Search for the cell housing the specified text and yield its (X, Y) center coordinate. 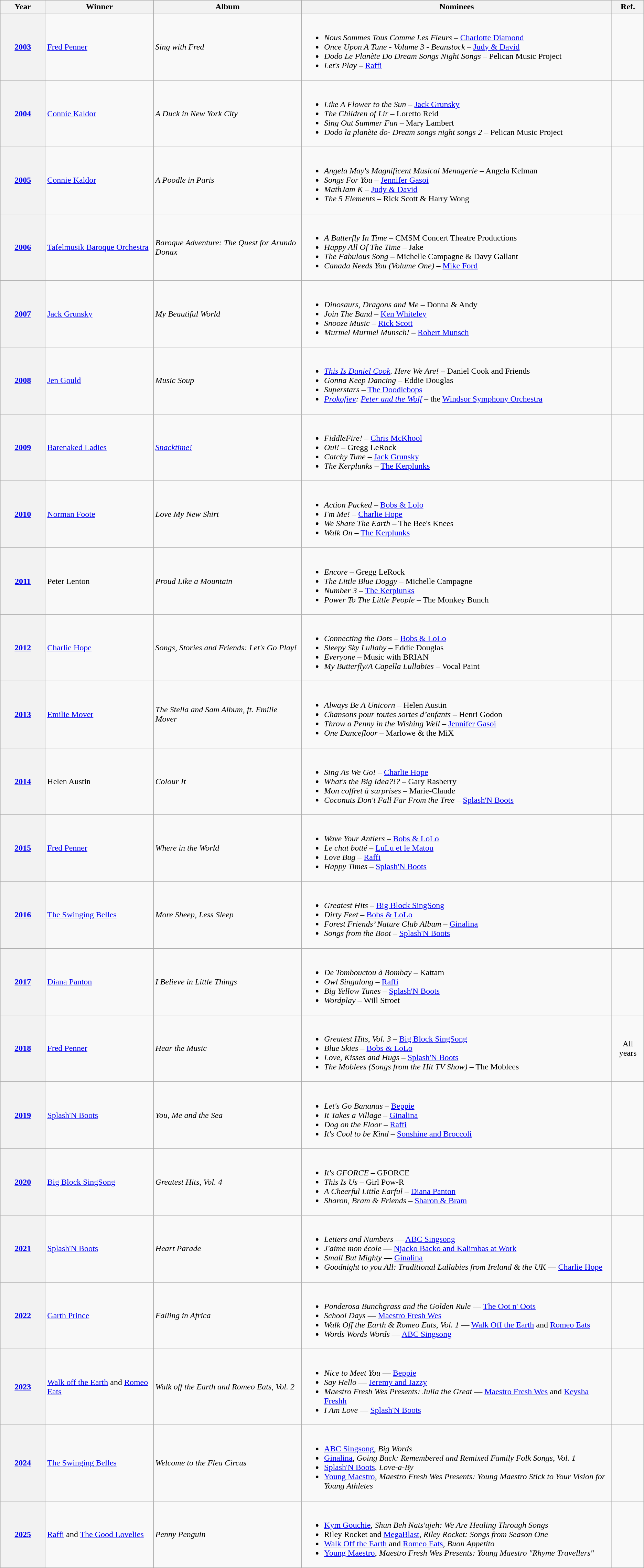
Jack Grunsky (99, 314)
Music Soup (227, 381)
2016 (23, 915)
I Believe in Little Things (227, 982)
2005 (23, 180)
More Sheep, Less Sleep (227, 915)
2025 (23, 1534)
2022 (23, 1315)
The Stella and Sam Album, ft. Emilie Mover (227, 714)
Falling in Africa (227, 1315)
Encore – Gregg LeRockThe Little Blue Doggy – Michelle CampagneNumber 3 – The KerplunksPower To The Little People – The Monkey Bunch (457, 581)
2008 (23, 381)
Where in the World (227, 848)
Proud Like a Mountain (227, 581)
Raffi and The Good Lovelies (99, 1534)
2012 (23, 648)
Songs, Stories and Friends: Let's Go Play! (227, 648)
Dinosaurs, Dragons and Me – Donna & AndyJoin The Band – Ken WhiteleySnooze Music – Rick ScottMurmel Murmel Munsch! – Robert Munsch (457, 314)
2015 (23, 848)
Greatest Hits – Big Block SingSongDirty Feet – Bobs & LoLoForest Friends’ Nature Club Album – GinalinaSongs from the Boot – Splash'N Boots (457, 915)
Big Block SingSong (99, 1182)
Year (23, 7)
2024 (23, 1463)
2021 (23, 1249)
Ref. (628, 7)
Colour It (227, 781)
Love My New Shirt (227, 514)
2011 (23, 581)
It's GFORCE – GFORCEThis Is Us – Girl Pow-RA Cheerful Little Earful – Diana PantonSharon, Bram & Friends – Sharon & Bram (457, 1182)
Penny Penguin (227, 1534)
2023 (23, 1387)
Connecting the Dots – Bobs & LoLoSleepy Sky Lullaby – Eddie DouglasEveryone – Music with BRIANMy Butterfly/A Capella Lullabies – Vocal Paint (457, 648)
All years (628, 1048)
Action Packed – Bobs & LoloI'm Me! – Charlie HopeWe Share The Earth – The Bee's KneesWalk On – The Kerplunks (457, 514)
Heart Parade (227, 1249)
Snacktime! (227, 447)
A Duck in New York City (227, 114)
Charlie Hope (99, 648)
Helen Austin (99, 781)
De Tombouctou à Bombay – KattamOwl Singalong – RaffiBig Yellow Tunes – Splash'N BootsWordplay – Will Stroet (457, 982)
Baroque Adventure: The Quest for Arundo Donax (227, 247)
A Poodle in Paris (227, 180)
2020 (23, 1182)
Hear the Music (227, 1048)
Nominees (457, 7)
2018 (23, 1048)
Diana Panton (99, 982)
Sing with Fred (227, 47)
FiddleFire! – Chris McKhoolOui! – Gregg LeRockCatchy Tune – Jack GrunskyThe Kerplunks – The Kerplunks (457, 447)
2004 (23, 114)
Garth Prince (99, 1315)
Barenaked Ladies (99, 447)
Wave Your Antlers – Bobs & LoLoLe chat botté – LuLu et le MatouLove Bug – RaffiHappy Times – Splash'N Boots (457, 848)
Walk off the Earth and Romeo Eats, Vol. 2 (227, 1387)
My Beautiful World (227, 314)
Greatest Hits, Vol. 4 (227, 1182)
2010 (23, 514)
Tafelmusik Baroque Orchestra (99, 247)
2006 (23, 247)
2019 (23, 1115)
Jen Gould (99, 381)
Winner (99, 7)
Walk off the Earth and Romeo Eats (99, 1387)
Album (227, 7)
2013 (23, 714)
2009 (23, 447)
Let's Go Bananas – BeppieIt Takes a Village – GinalinaDog on the Floor – RaffiIt's Cool to be Kind – Sonshine and Broccoli (457, 1115)
2014 (23, 781)
2003 (23, 47)
Peter Lenton (99, 581)
2017 (23, 982)
Emilie Mover (99, 714)
Welcome to the Flea Circus (227, 1463)
2007 (23, 314)
Norman Foote (99, 514)
You, Me and the Sea (227, 1115)
